Output the (X, Y) coordinate of the center of the cell containing the given text.  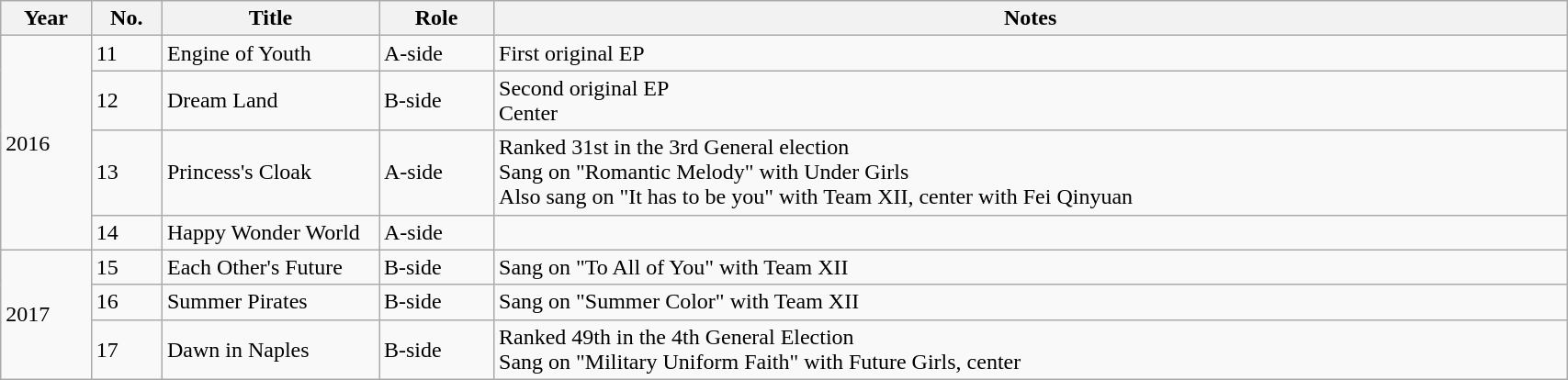
Title (270, 18)
Happy Wonder World (270, 232)
12 (127, 101)
14 (127, 232)
Sang on "Summer Color" with Team XII (1031, 302)
13 (127, 173)
Sang on "To All of You" with Team XII (1031, 267)
16 (127, 302)
2017 (46, 314)
No. (127, 18)
Dream Land (270, 101)
Summer Pirates (270, 302)
11 (127, 53)
Year (46, 18)
Princess's Cloak (270, 173)
2016 (46, 143)
Notes (1031, 18)
Engine of Youth (270, 53)
Ranked 49th in the 4th General Election Sang on "Military Uniform Faith" with Future Girls, center (1031, 349)
Dawn in Naples (270, 349)
First original EP (1031, 53)
Second original EP Center (1031, 101)
17 (127, 349)
15 (127, 267)
Each Other's Future (270, 267)
Role (435, 18)
